Identify which cell holds the provided text, then report its [x, y] central coordinate. 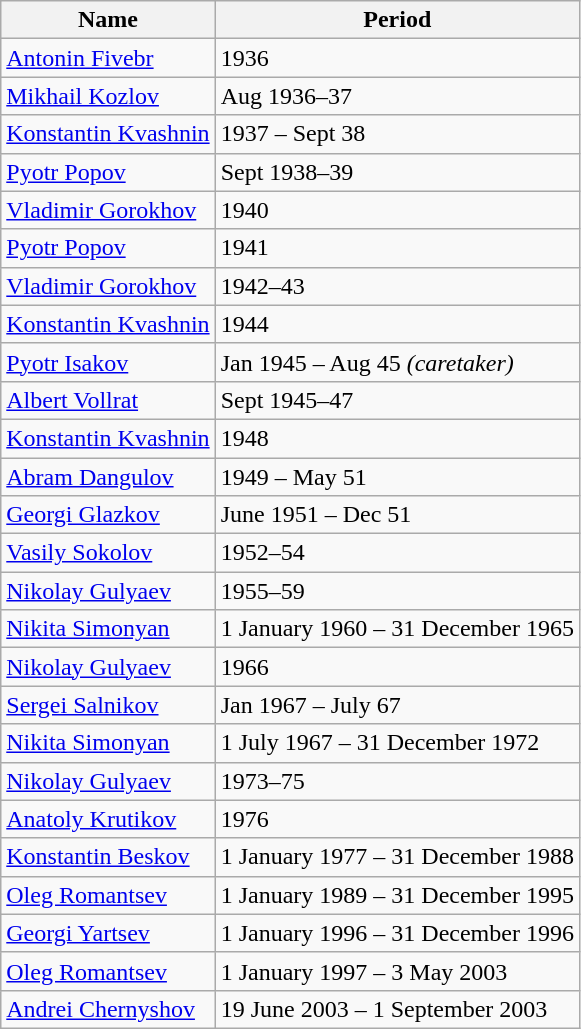
19 June 2003 – 1 September 2003 [397, 1009]
1 January 1960 – 31 December 1965 [397, 629]
1966 [397, 667]
1976 [397, 819]
1 January 1977 – 31 December 1988 [397, 857]
Georgi Glazkov [108, 515]
1955–59 [397, 591]
Sept 1945–47 [397, 400]
1937 – Sept 38 [397, 134]
Anatoly Krutikov [108, 819]
Jan 1945 – Aug 45 (caretaker) [397, 362]
Antonin Fivebr [108, 58]
1948 [397, 438]
1940 [397, 210]
1 January 1996 – 31 December 1996 [397, 933]
Pyotr Isakov [108, 362]
Albert Vollrat [108, 400]
Aug 1936–37 [397, 96]
Sept 1938–39 [397, 172]
1 July 1967 – 31 December 1972 [397, 743]
Mikhail Kozlov [108, 96]
1942–43 [397, 286]
Georgi Yartsev [108, 933]
1936 [397, 58]
1973–75 [397, 781]
1944 [397, 324]
Vasily Sokolov [108, 553]
1952–54 [397, 553]
Konstantin Beskov [108, 857]
1 January 1997 – 3 May 2003 [397, 971]
Andrei Chernyshov [108, 1009]
June 1951 – Dec 51 [397, 515]
Name [108, 20]
1949 – May 51 [397, 477]
Jan 1967 – July 67 [397, 705]
Abram Dangulov [108, 477]
1941 [397, 248]
Sergei Salnikov [108, 705]
Period [397, 20]
1 January 1989 – 31 December 1995 [397, 895]
